Detect which cell encompasses the target text, then output its [x, y] center coordinate. 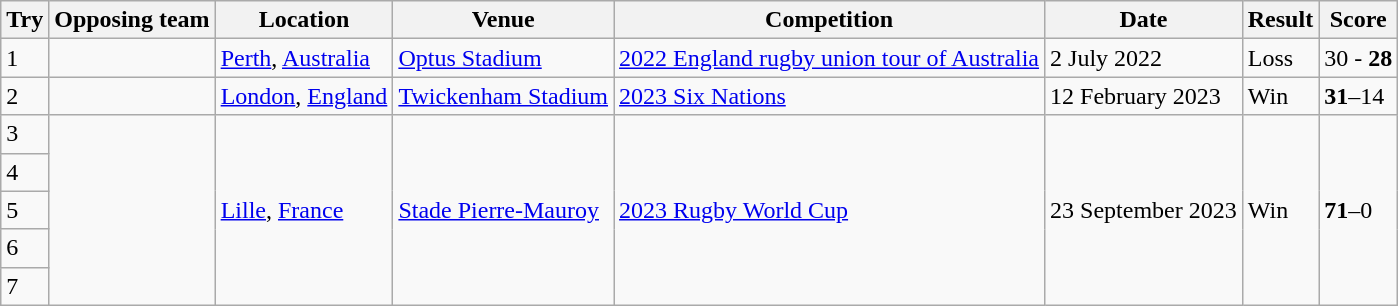
Try [25, 20]
4 [25, 172]
6 [25, 248]
7 [25, 286]
2023 Rugby World Cup [830, 210]
2 [25, 96]
Result [1280, 20]
71–0 [1358, 210]
Competition [830, 20]
2022 England rugby union tour of Australia [830, 58]
3 [25, 134]
30 - 28 [1358, 58]
2023 Six Nations [830, 96]
Lille, France [304, 210]
Score [1358, 20]
1 [25, 58]
5 [25, 210]
Twickenham Stadium [504, 96]
31–14 [1358, 96]
Opposing team [132, 20]
2 July 2022 [1144, 58]
Loss [1280, 58]
23 September 2023 [1144, 210]
Perth, Australia [304, 58]
London, England [304, 96]
Optus Stadium [504, 58]
Date [1144, 20]
12 February 2023 [1144, 96]
Stade Pierre-Mauroy [504, 210]
Location [304, 20]
Venue [504, 20]
